Capture the cell that displays the provided text and extract its (x, y) central coordinate. 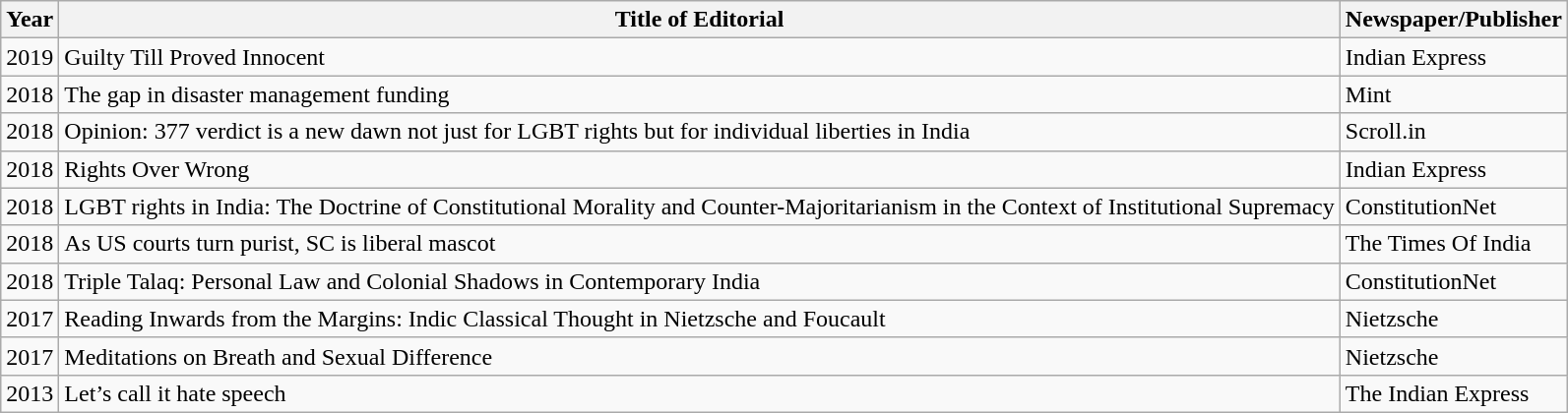
Year (30, 20)
Title of Editorial (699, 20)
2019 (30, 57)
The Indian Express (1453, 393)
Mint (1453, 94)
The Times Of India (1453, 244)
Let’s call it hate speech (699, 393)
Meditations on Breath and Sexual Difference (699, 356)
Reading Inwards from the Margins: Indic Classical Thought in Nietzsche and Foucault (699, 319)
2013 (30, 393)
Newspaper/Publisher (1453, 20)
Scroll.in (1453, 132)
The gap in disaster management funding (699, 94)
Rights Over Wrong (699, 169)
As US courts turn purist, SC is liberal mascot (699, 244)
Opinion: 377 verdict is a new dawn not just for LGBT rights but for individual liberties in India (699, 132)
Triple Talaq: Personal Law and Colonial Shadows in Contemporary India (699, 281)
Guilty Till Proved Innocent (699, 57)
LGBT rights in India: The Doctrine of Constitutional Morality and Counter-Majoritarianism in the Context of Institutional Supremacy (699, 206)
